Pinpoint the cell where the given text exists, returning its (X, Y) midpoint coordinate. 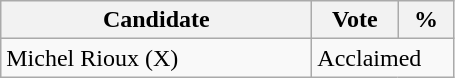
Vote (355, 20)
Candidate (156, 20)
Michel Rioux (X) (156, 58)
% (426, 20)
Acclaimed (383, 58)
